Scan for the cell matching the given text and deliver its [x, y] coordinate at center. 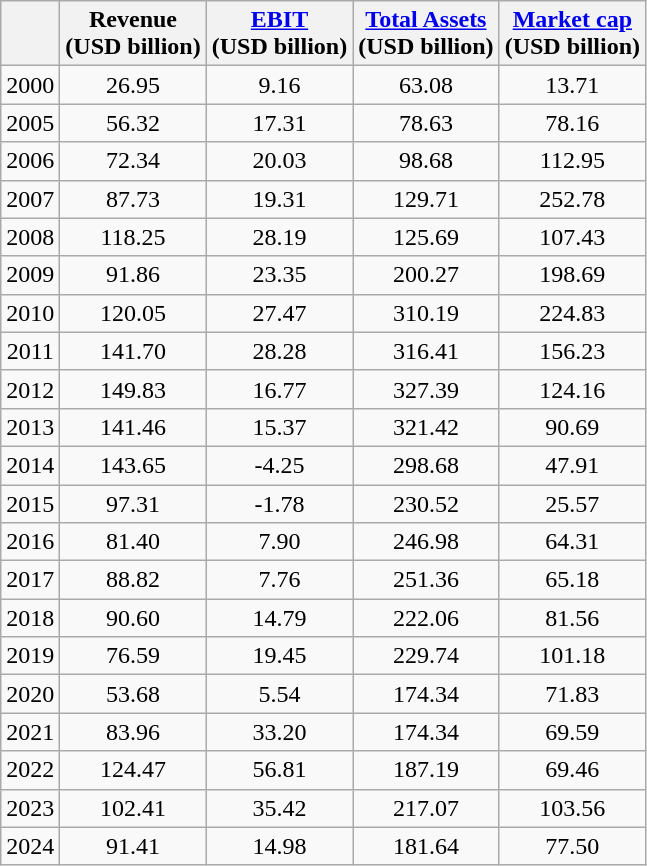
2014 [30, 465]
64.31 [572, 542]
120.05 [133, 313]
91.86 [133, 275]
20.03 [279, 161]
310.19 [426, 313]
9.16 [279, 85]
251.36 [426, 580]
217.07 [426, 808]
143.65 [133, 465]
2015 [30, 503]
97.31 [133, 503]
2011 [30, 351]
Market cap(USD billion) [572, 34]
2022 [30, 770]
28.19 [279, 237]
252.78 [572, 199]
47.91 [572, 465]
2000 [30, 85]
81.56 [572, 618]
78.16 [572, 123]
63.08 [426, 85]
107.43 [572, 237]
101.18 [572, 656]
327.39 [426, 389]
112.95 [572, 161]
102.41 [133, 808]
2016 [30, 542]
28.28 [279, 351]
19.31 [279, 199]
124.47 [133, 770]
2021 [30, 732]
2008 [30, 237]
7.90 [279, 542]
90.69 [572, 427]
33.20 [279, 732]
181.64 [426, 846]
198.69 [572, 275]
14.79 [279, 618]
2012 [30, 389]
2018 [30, 618]
321.42 [426, 427]
124.16 [572, 389]
2019 [30, 656]
2007 [30, 199]
2023 [30, 808]
EBIT(USD billion) [279, 34]
81.40 [133, 542]
246.98 [426, 542]
72.34 [133, 161]
5.54 [279, 694]
56.32 [133, 123]
71.83 [572, 694]
230.52 [426, 503]
224.83 [572, 313]
98.68 [426, 161]
17.31 [279, 123]
222.06 [426, 618]
2013 [30, 427]
Total Assets(USD billion) [426, 34]
27.47 [279, 313]
149.83 [133, 389]
125.69 [426, 237]
83.96 [133, 732]
2006 [30, 161]
2010 [30, 313]
90.60 [133, 618]
87.73 [133, 199]
14.98 [279, 846]
118.25 [133, 237]
91.41 [133, 846]
25.57 [572, 503]
2005 [30, 123]
77.50 [572, 846]
19.45 [279, 656]
-4.25 [279, 465]
2020 [30, 694]
2009 [30, 275]
15.37 [279, 427]
35.42 [279, 808]
53.68 [133, 694]
2017 [30, 580]
316.41 [426, 351]
156.23 [572, 351]
56.81 [279, 770]
141.46 [133, 427]
187.19 [426, 770]
76.59 [133, 656]
2024 [30, 846]
69.59 [572, 732]
229.74 [426, 656]
16.77 [279, 389]
78.63 [426, 123]
Revenue(USD billion) [133, 34]
103.56 [572, 808]
88.82 [133, 580]
200.27 [426, 275]
-1.78 [279, 503]
298.68 [426, 465]
69.46 [572, 770]
23.35 [279, 275]
65.18 [572, 580]
129.71 [426, 199]
7.76 [279, 580]
26.95 [133, 85]
13.71 [572, 85]
141.70 [133, 351]
